Provide the (x, y) coordinate of the cell's center where the given text is located.  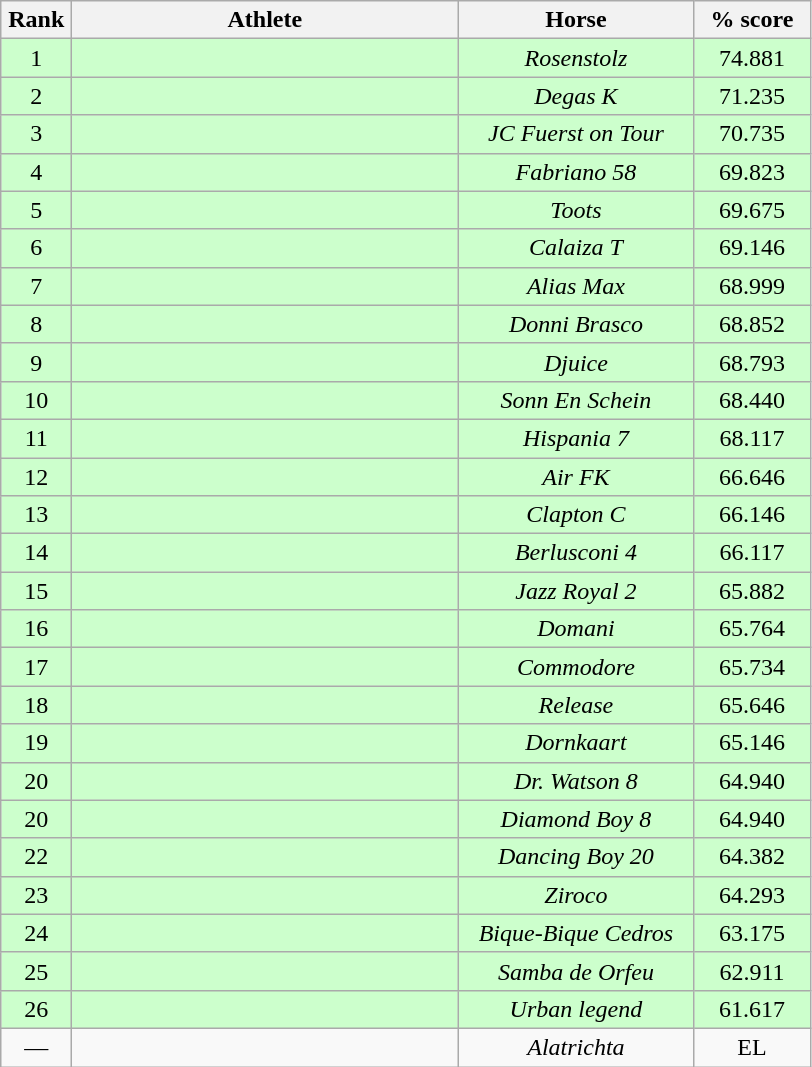
Horse (576, 20)
Fabriano 58 (576, 172)
Commodore (576, 667)
17 (36, 667)
9 (36, 362)
Rosenstolz (576, 58)
Diamond Boy 8 (576, 819)
Clapton C (576, 515)
68.117 (752, 438)
18 (36, 705)
63.175 (752, 933)
64.293 (752, 895)
68.999 (752, 286)
Air FK (576, 477)
11 (36, 438)
Toots (576, 210)
15 (36, 591)
66.646 (752, 477)
Samba de Orfeu (576, 971)
8 (36, 324)
4 (36, 172)
16 (36, 629)
Calaiza T (576, 248)
7 (36, 286)
Djuice (576, 362)
Domani (576, 629)
Athlete (265, 20)
Dornkaart (576, 743)
22 (36, 857)
65.764 (752, 629)
66.146 (752, 515)
68.852 (752, 324)
JC Fuerst on Tour (576, 134)
Urban legend (576, 1009)
62.911 (752, 971)
12 (36, 477)
2 (36, 96)
Rank (36, 20)
71.235 (752, 96)
68.793 (752, 362)
Alatrichta (576, 1047)
65.646 (752, 705)
26 (36, 1009)
3 (36, 134)
23 (36, 895)
66.117 (752, 553)
Dr. Watson 8 (576, 781)
Bique-Bique Cedros (576, 933)
Degas K (576, 96)
— (36, 1047)
65.146 (752, 743)
69.675 (752, 210)
65.734 (752, 667)
69.146 (752, 248)
61.617 (752, 1009)
70.735 (752, 134)
6 (36, 248)
Alias Max (576, 286)
13 (36, 515)
25 (36, 971)
69.823 (752, 172)
Donni Brasco (576, 324)
% score (752, 20)
65.882 (752, 591)
14 (36, 553)
Dancing Boy 20 (576, 857)
Sonn En Schein (576, 400)
64.382 (752, 857)
Ziroco (576, 895)
Hispania 7 (576, 438)
5 (36, 210)
19 (36, 743)
24 (36, 933)
68.440 (752, 400)
Release (576, 705)
Jazz Royal 2 (576, 591)
EL (752, 1047)
74.881 (752, 58)
Berlusconi 4 (576, 553)
10 (36, 400)
1 (36, 58)
